For the text-containing cell, return its midpoint in (X, Y) coordinate format. 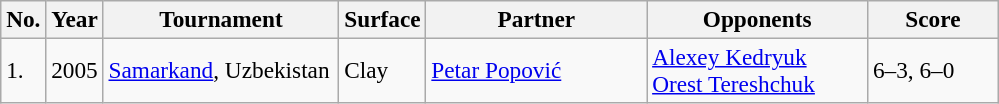
2005 (74, 70)
Opponents (758, 19)
Alexey Kedryuk Orest Tereshchuk (758, 70)
Year (74, 19)
Petar Popović (536, 70)
6–3, 6–0 (934, 70)
Surface (382, 19)
Score (934, 19)
Tournament (221, 19)
Samarkand, Uzbekistan (221, 70)
Partner (536, 19)
1. (24, 70)
No. (24, 19)
Clay (382, 70)
